Locate the cell with the specified text and output its (X, Y) center coordinate. 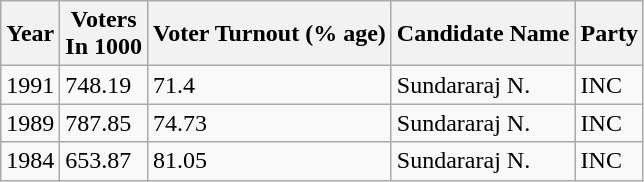
787.85 (104, 123)
VotersIn 1000 (104, 34)
71.4 (270, 85)
81.05 (270, 161)
Party (609, 34)
1991 (30, 85)
74.73 (270, 123)
Year (30, 34)
1984 (30, 161)
748.19 (104, 85)
653.87 (104, 161)
Candidate Name (483, 34)
Voter Turnout (% age) (270, 34)
1989 (30, 123)
